Return (x, y) of the center of cell containing provided text 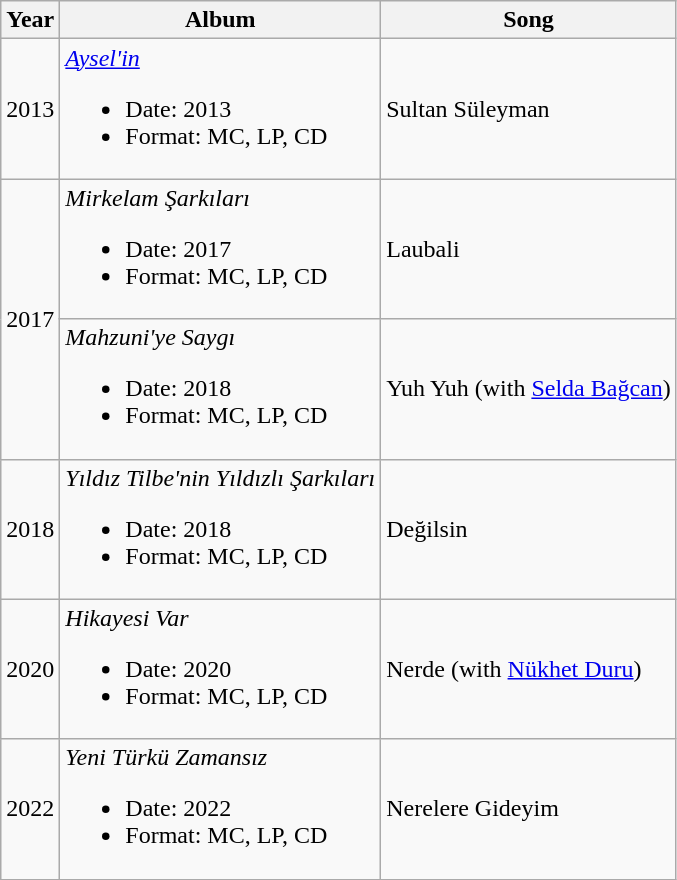
Nerde (with Nükhet Duru) (528, 669)
2018 (30, 529)
2017 (30, 319)
Değilsin (528, 529)
Nerelere Gideyim (528, 809)
Mahzuni'ye SaygıDate: 2018Format: MC, LP, CD (220, 389)
Laubali (528, 249)
2013 (30, 109)
Mirkelam ŞarkılarıDate: 2017Format: MC, LP, CD (220, 249)
Hikayesi VarDate: 2020Format: MC, LP, CD (220, 669)
2022 (30, 809)
Yuh Yuh (with Selda Bağcan) (528, 389)
Yıldız Tilbe'nin Yıldızlı ŞarkılarıDate: 2018Format: MC, LP, CD (220, 529)
Year (30, 20)
Album (220, 20)
Sultan Süleyman (528, 109)
2020 (30, 669)
Song (528, 20)
Yeni Türkü ZamansızDate: 2022Format: MC, LP, CD (220, 809)
Aysel'inDate: 2013Format: MC, LP, CD (220, 109)
